Determine the (x, y) coordinate at the center of the cell enclosing the given text.  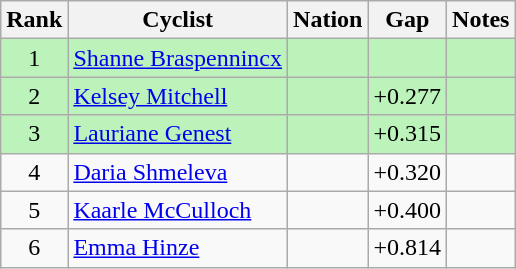
Kaarle McCulloch (178, 210)
+0.277 (408, 96)
+0.814 (408, 248)
+0.315 (408, 134)
Rank (34, 20)
Notes (481, 20)
Lauriane Genest (178, 134)
Kelsey Mitchell (178, 96)
Shanne Braspennincx (178, 58)
3 (34, 134)
+0.320 (408, 172)
5 (34, 210)
Cyclist (178, 20)
Gap (408, 20)
Nation (328, 20)
2 (34, 96)
6 (34, 248)
1 (34, 58)
Emma Hinze (178, 248)
Daria Shmeleva (178, 172)
4 (34, 172)
+0.400 (408, 210)
